Return the [X, Y] coordinate for the center point of the cell that contains the specified text.  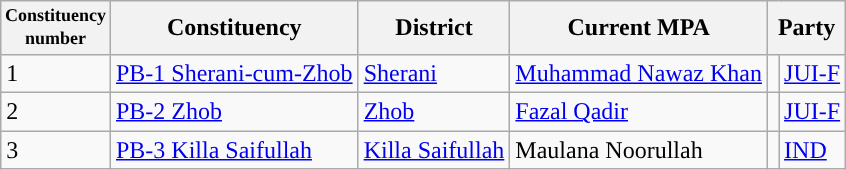
District [434, 28]
Zhob [434, 111]
PB-1 Sherani-cum-Zhob [234, 73]
Fazal Qadir [639, 111]
Maulana Noorullah [639, 150]
Sherani [434, 73]
3 [56, 150]
PB-2 Zhob [234, 111]
2 [56, 111]
Party [806, 28]
Constituency [234, 28]
IND [812, 150]
Muhammad Nawaz Khan [639, 73]
Constituency number [56, 28]
Current MPA [639, 28]
Killa Saifullah [434, 150]
PB-3 Killa Saifullah [234, 150]
1 [56, 73]
